Find where the given text appears and provide that cell's center as (x, y) coordinate. 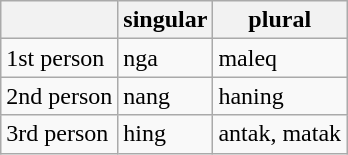
hing (166, 134)
maleq (280, 58)
nga (166, 58)
singular (166, 20)
2nd person (60, 96)
haning (280, 96)
plural (280, 20)
3rd person (60, 134)
antak, matak (280, 134)
nang (166, 96)
1st person (60, 58)
